Find where the given text appears and provide that cell's center as [X, Y] coordinate. 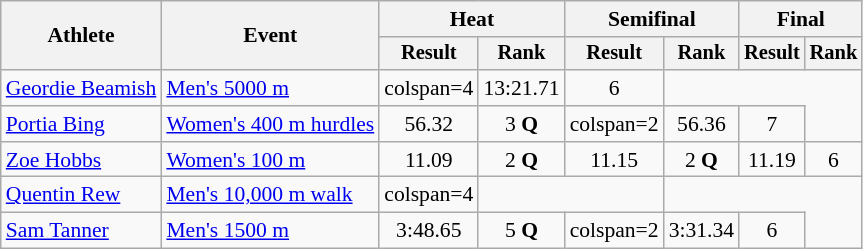
7 [772, 124]
56.36 [702, 124]
3:31.34 [702, 231]
Portia Bing [82, 124]
Event [270, 36]
56.32 [428, 124]
Final [800, 19]
13:21.71 [521, 88]
11.19 [772, 160]
5 Q [521, 231]
Women's 100 m [270, 160]
Men's 1500 m [270, 231]
Women's 400 m hurdles [270, 124]
Quentin Rew [82, 195]
11.15 [614, 160]
3 Q [521, 124]
Heat [472, 19]
11.09 [428, 160]
Semifinal [652, 19]
Geordie Beamish [82, 88]
Athlete [82, 36]
Sam Tanner [82, 231]
3:48.65 [428, 231]
Men's 10,000 m walk [270, 195]
Men's 5000 m [270, 88]
Zoe Hobbs [82, 160]
